Output the (x, y) coordinate of the center of the cell containing the given text.  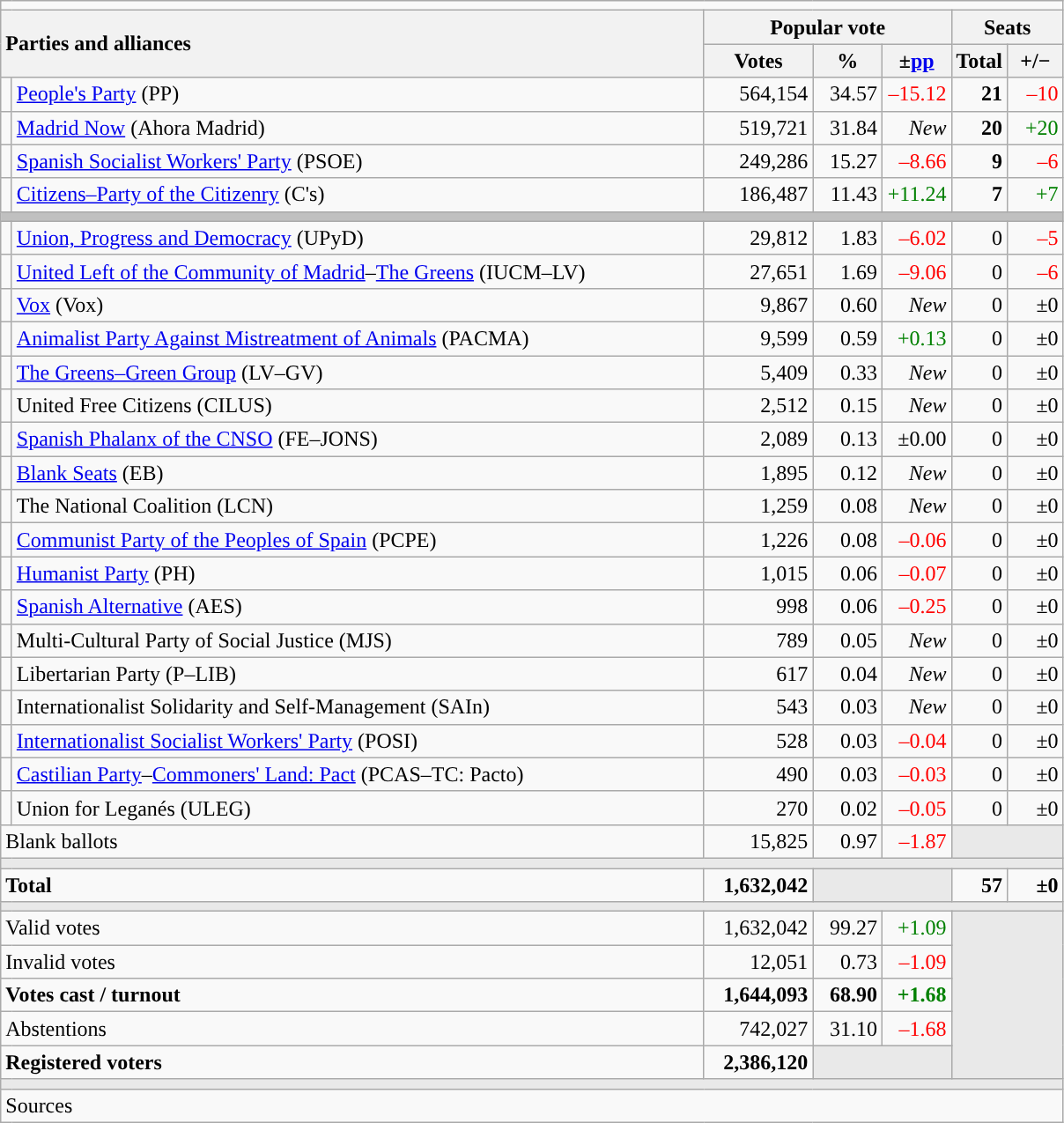
+/− (1036, 61)
249,286 (758, 161)
–0.03 (916, 774)
0.02 (847, 808)
15,825 (758, 841)
1,259 (758, 506)
People's Party (PP) (358, 94)
519,721 (758, 128)
Blank Seats (EB) (358, 473)
±0.00 (916, 440)
0.13 (847, 440)
27,651 (758, 271)
–6.02 (916, 238)
+1.09 (916, 928)
99.27 (847, 928)
–0.05 (916, 808)
789 (758, 640)
–0.07 (916, 573)
Internationalist Solidarity and Self-Management (SAIn) (358, 707)
21 (979, 94)
+20 (1036, 128)
564,154 (758, 94)
0.05 (847, 640)
Vox (Vox) (358, 305)
Humanist Party (PH) (358, 573)
+7 (1036, 195)
Blank ballots (352, 841)
–0.25 (916, 607)
+1.68 (916, 995)
0.73 (847, 962)
9,599 (758, 338)
United Free Citizens (CILUS) (358, 406)
–1.68 (916, 1029)
Internationalist Socialist Workers' Party (POSI) (358, 741)
–0.06 (916, 540)
Registered voters (352, 1062)
Spanish Socialist Workers' Party (PSOE) (358, 161)
0.04 (847, 674)
20 (979, 128)
31.84 (847, 128)
1,226 (758, 540)
1,895 (758, 473)
0.59 (847, 338)
Seats (1008, 27)
12,051 (758, 962)
Citizens–Party of the Citizenry (C's) (358, 195)
–0.04 (916, 741)
–10 (1036, 94)
490 (758, 774)
United Left of the Community of Madrid–The Greens (IUCM–LV) (358, 271)
Union for Leganés (ULEG) (358, 808)
186,487 (758, 195)
1.69 (847, 271)
Votes (758, 61)
Sources (532, 1105)
5,409 (758, 373)
2,512 (758, 406)
1.83 (847, 238)
2,089 (758, 440)
Valid votes (352, 928)
% (847, 61)
1,644,093 (758, 995)
11.43 (847, 195)
742,027 (758, 1029)
Union, Progress and Democracy (UPyD) (358, 238)
Animalist Party Against Mistreatment of Animals (PACMA) (358, 338)
29,812 (758, 238)
1,015 (758, 573)
Parties and alliances (352, 44)
528 (758, 741)
–5 (1036, 238)
+0.13 (916, 338)
Abstentions (352, 1029)
270 (758, 808)
Libertarian Party (P–LIB) (358, 674)
–1.87 (916, 841)
Spanish Phalanx of the CNSO (FE–JONS) (358, 440)
Castilian Party–Commoners' Land: Pact (PCAS–TC: Pacto) (358, 774)
–15.12 (916, 94)
998 (758, 607)
The Greens–Green Group (LV–GV) (358, 373)
0.97 (847, 841)
+11.24 (916, 195)
±pp (916, 61)
31.10 (847, 1029)
0.33 (847, 373)
Multi-Cultural Party of Social Justice (MJS) (358, 640)
0.15 (847, 406)
The National Coalition (LCN) (358, 506)
543 (758, 707)
34.57 (847, 94)
15.27 (847, 161)
2,386,120 (758, 1062)
0.12 (847, 473)
Invalid votes (352, 962)
Communist Party of the Peoples of Spain (PCPE) (358, 540)
Spanish Alternative (AES) (358, 607)
Votes cast / turnout (352, 995)
7 (979, 195)
9 (979, 161)
–8.66 (916, 161)
617 (758, 674)
0.60 (847, 305)
–1.09 (916, 962)
Popular vote (828, 27)
Madrid Now (Ahora Madrid) (358, 128)
9,867 (758, 305)
–9.06 (916, 271)
68.90 (847, 995)
57 (979, 885)
